Identify which cell holds the provided text, then report its [x, y] central coordinate. 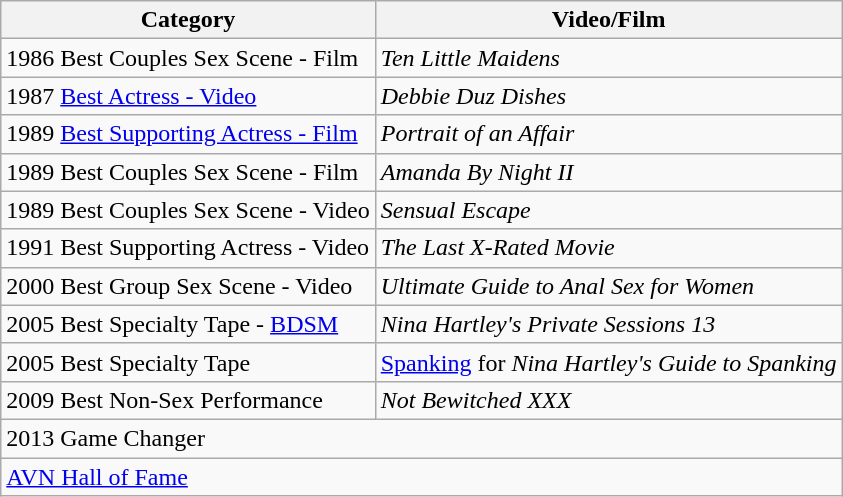
2000 Best Group Sex Scene - Video [188, 286]
Amanda By Night II [608, 172]
Debbie Duz Dishes [608, 96]
2013 Game Changer [422, 438]
The Last X-Rated Movie [608, 248]
Spanking for Nina Hartley's Guide to Spanking [608, 362]
1991 Best Supporting Actress - Video [188, 248]
Ultimate Guide to Anal Sex for Women [608, 286]
Video/Film [608, 20]
Ten Little Maidens [608, 58]
Not Bewitched XXX [608, 400]
2005 Best Specialty Tape - BDSM [188, 324]
Portrait of an Affair [608, 134]
Category [188, 20]
2005 Best Specialty Tape [188, 362]
2009 Best Non-Sex Performance [188, 400]
Sensual Escape [608, 210]
1986 Best Couples Sex Scene - Film [188, 58]
AVN Hall of Fame [422, 477]
Nina Hartley's Private Sessions 13 [608, 324]
1989 Best Couples Sex Scene - Video [188, 210]
1987 Best Actress - Video [188, 96]
1989 Best Supporting Actress - Film [188, 134]
1989 Best Couples Sex Scene - Film [188, 172]
